Provide the (X, Y) coordinate of the cell's center where the given text is located.  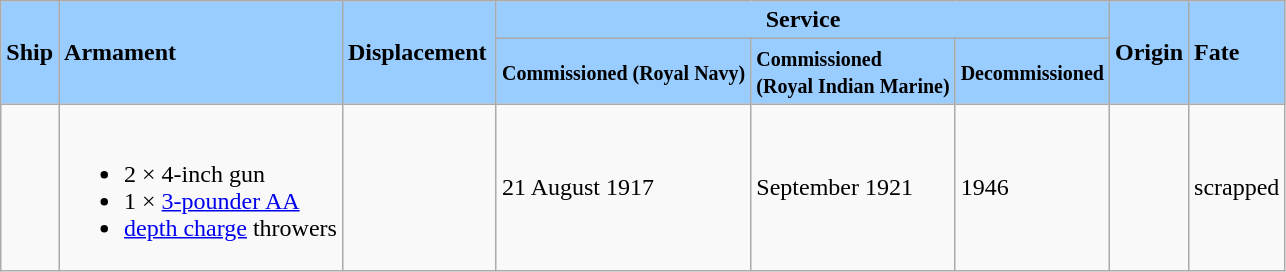
Commissioned(Royal Indian Marine) (853, 72)
1946 (1032, 188)
Displacement (419, 52)
Commissioned (Royal Navy) (623, 72)
Ship (30, 52)
Service (802, 20)
scrapped (1237, 188)
2 × 4-inch gun1 × 3-pounder AAdepth charge throwers (201, 188)
Fate (1237, 52)
21 August 1917 (623, 188)
September 1921 (853, 188)
Origin (1148, 52)
Decommissioned (1032, 72)
Armament (201, 52)
